For the text-containing cell, return its midpoint in (X, Y) coordinate format. 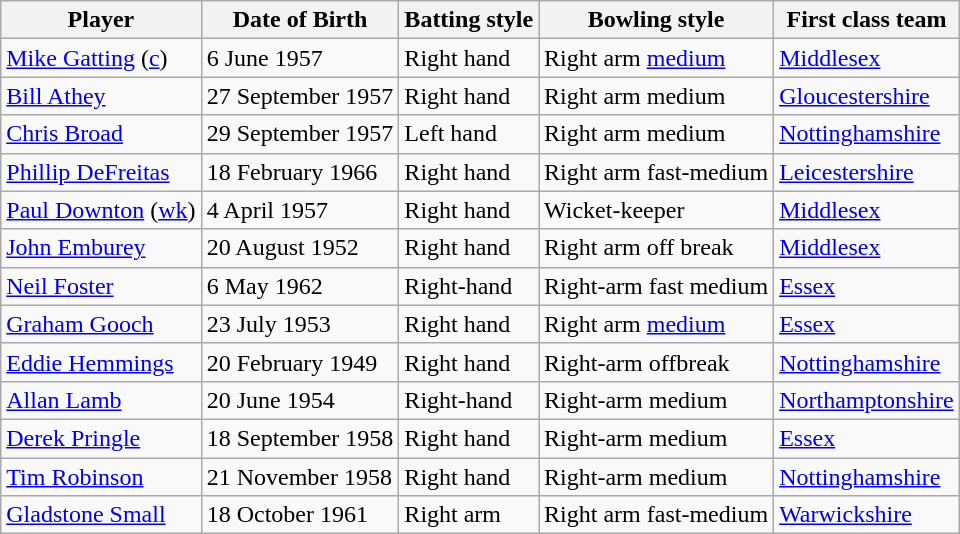
21 November 1958 (300, 477)
18 September 1958 (300, 438)
Gladstone Small (101, 515)
Player (101, 20)
Right-arm fast medium (656, 286)
Right arm off break (656, 248)
18 February 1966 (300, 172)
6 May 1962 (300, 286)
Mike Gatting (c) (101, 58)
Allan Lamb (101, 400)
Left hand (469, 134)
Chris Broad (101, 134)
20 June 1954 (300, 400)
6 June 1957 (300, 58)
Date of Birth (300, 20)
John Emburey (101, 248)
Phillip DeFreitas (101, 172)
First class team (867, 20)
Gloucestershire (867, 96)
29 September 1957 (300, 134)
20 August 1952 (300, 248)
23 July 1953 (300, 324)
Tim Robinson (101, 477)
Right arm (469, 515)
Eddie Hemmings (101, 362)
Bowling style (656, 20)
Paul Downton (wk) (101, 210)
Northamptonshire (867, 400)
Batting style (469, 20)
Wicket-keeper (656, 210)
20 February 1949 (300, 362)
18 October 1961 (300, 515)
Right-arm offbreak (656, 362)
Leicestershire (867, 172)
4 April 1957 (300, 210)
Graham Gooch (101, 324)
Neil Foster (101, 286)
Bill Athey (101, 96)
Warwickshire (867, 515)
27 September 1957 (300, 96)
Derek Pringle (101, 438)
